Pinpoint the cell where the given text exists, returning its (X, Y) midpoint coordinate. 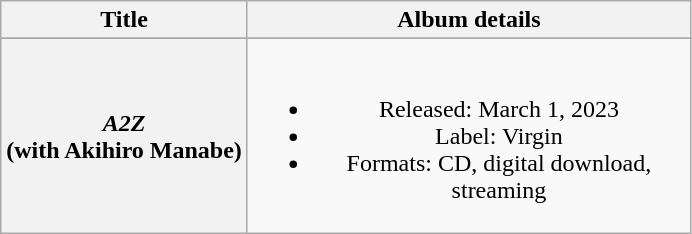
Released: March 1, 2023Label: VirginFormats: CD, digital download, streaming (468, 136)
Title (124, 20)
Album details (468, 20)
A2Z(with Akihiro Manabe) (124, 136)
